Provide the (x, y) coordinate of the cell's center where the given text is located.  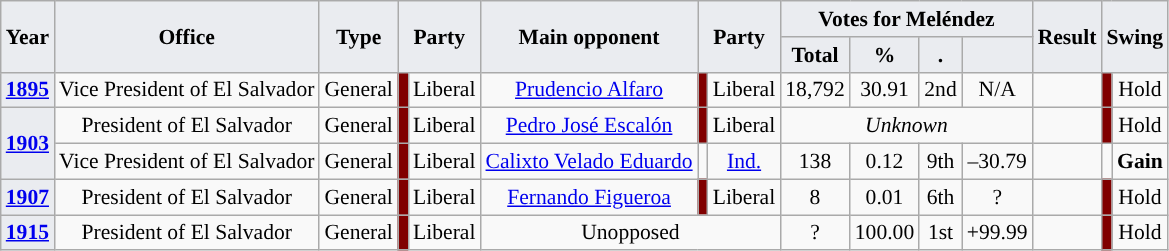
8 (814, 197)
% (884, 55)
N/A (998, 90)
30.91 (884, 90)
18,792 (814, 90)
–30.79 (998, 162)
2nd (940, 90)
Type (358, 36)
Year (28, 36)
Calixto Velado Eduardo (588, 162)
Main opponent (588, 36)
1st (940, 233)
100.00 (884, 233)
1907 (28, 197)
Total (814, 55)
Votes for Meléndez (906, 19)
1903 (28, 144)
Result (1068, 36)
Pedro José Escalón (588, 126)
Fernando Figueroa (588, 197)
1915 (28, 233)
+99.99 (998, 233)
138 (814, 162)
Ind. (744, 162)
Office (186, 36)
Unknown (906, 126)
Prudencio Alfaro (588, 90)
6th (940, 197)
0.01 (884, 197)
0.12 (884, 162)
1895 (28, 90)
Unopposed (630, 233)
9th (940, 162)
Gain (1140, 162)
. (940, 55)
Swing (1136, 36)
